Find where the given text appears and provide that cell's center as (X, Y) coordinate. 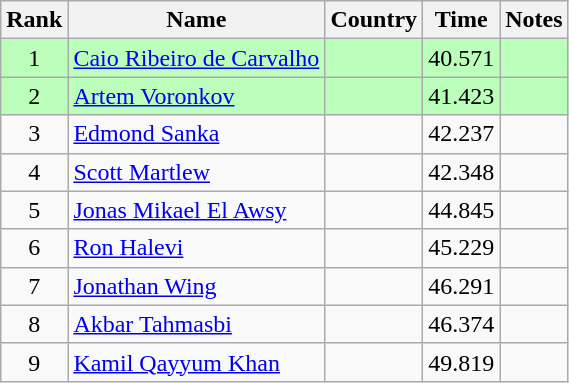
1 (34, 58)
Jonas Mikael El Awsy (196, 210)
44.845 (462, 210)
46.374 (462, 324)
Rank (34, 20)
Edmond Sanka (196, 134)
45.229 (462, 248)
5 (34, 210)
Ron Halevi (196, 248)
Kamil Qayyum Khan (196, 362)
4 (34, 172)
9 (34, 362)
Name (196, 20)
49.819 (462, 362)
Jonathan Wing (196, 286)
6 (34, 248)
Country (374, 20)
7 (34, 286)
42.348 (462, 172)
Artem Voronkov (196, 96)
Time (462, 20)
3 (34, 134)
Caio Ribeiro de Carvalho (196, 58)
8 (34, 324)
42.237 (462, 134)
2 (34, 96)
Akbar Tahmasbi (196, 324)
41.423 (462, 96)
40.571 (462, 58)
Scott Martlew (196, 172)
Notes (534, 20)
46.291 (462, 286)
